Capture the cell that displays the provided text and extract its (X, Y) central coordinate. 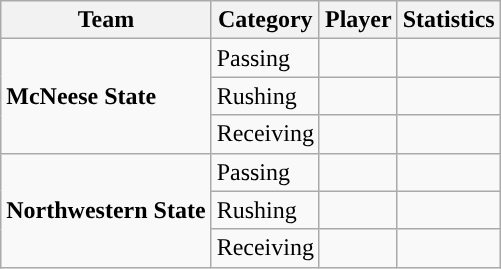
Northwestern State (106, 210)
Team (106, 20)
Player (358, 20)
Statistics (448, 20)
McNeese State (106, 96)
Category (265, 20)
